Find where the given text appears and provide that cell's center as [X, Y] coordinate. 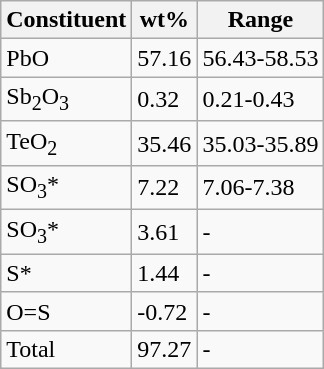
-0.72 [164, 311]
0.32 [164, 99]
97.27 [164, 349]
7.22 [164, 188]
57.16 [164, 58]
Constituent [66, 20]
7.06-7.38 [260, 188]
wt% [164, 20]
35.46 [164, 143]
3.61 [164, 232]
56.43-58.53 [260, 58]
O=S [66, 311]
S* [66, 273]
PbO [66, 58]
TeO2 [66, 143]
Range [260, 20]
0.21-0.43 [260, 99]
35.03-35.89 [260, 143]
1.44 [164, 273]
Sb2O3 [66, 99]
Total [66, 349]
